Determine the (x, y) coordinate at the center of the cell enclosing the given text.  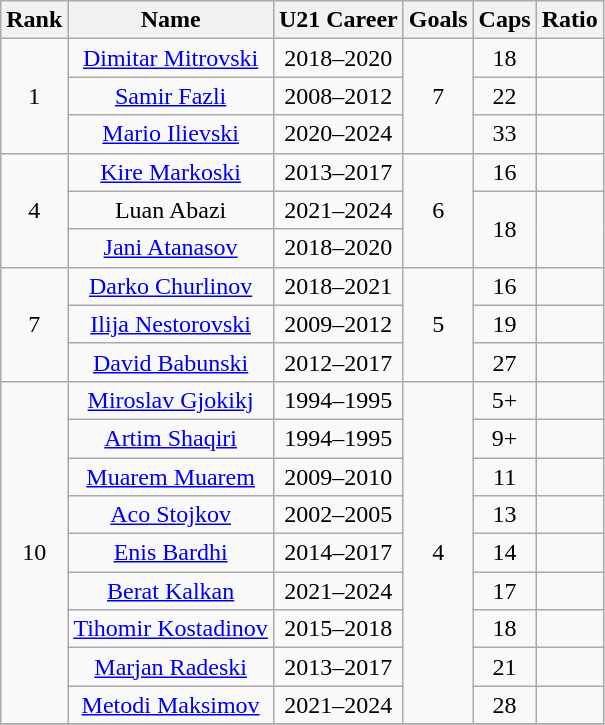
Enis Bardhi (171, 553)
Ilija Nestorovski (171, 324)
2020–2024 (338, 134)
Darko Churlinov (171, 286)
2009–2012 (338, 324)
33 (504, 134)
1 (34, 96)
5+ (504, 400)
Name (171, 20)
Tihomir Kostadinov (171, 629)
Aco Stojkov (171, 515)
Berat Kalkan (171, 591)
19 (504, 324)
David Babunski (171, 362)
Rank (34, 20)
14 (504, 553)
6 (438, 210)
22 (504, 96)
2014–2017 (338, 553)
Jani Atanasov (171, 248)
U21 Career (338, 20)
13 (504, 515)
Miroslav Gjokikj (171, 400)
27 (504, 362)
Mario Ilievski (171, 134)
Samir Fazli (171, 96)
2015–2018 (338, 629)
21 (504, 667)
2002–2005 (338, 515)
Muarem Muarem (171, 477)
Kire Markoski (171, 172)
Dimitar Mitrovski (171, 58)
2009–2010 (338, 477)
5 (438, 324)
2008–2012 (338, 96)
Goals (438, 20)
28 (504, 705)
10 (34, 552)
9+ (504, 438)
Marjan Radeski (171, 667)
Luan Abazi (171, 210)
Caps (504, 20)
11 (504, 477)
Artim Shaqiri (171, 438)
Ratio (570, 20)
2018–2021 (338, 286)
17 (504, 591)
Metodi Maksimov (171, 705)
2012–2017 (338, 362)
